For the text-containing cell, return its midpoint in (x, y) coordinate format. 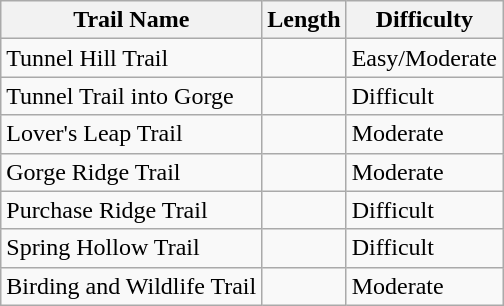
Length (304, 20)
Easy/Moderate (424, 58)
Tunnel Trail into Gorge (132, 96)
Difficulty (424, 20)
Tunnel Hill Trail (132, 58)
Trail Name (132, 20)
Spring Hollow Trail (132, 248)
Lover's Leap Trail (132, 134)
Purchase Ridge Trail (132, 210)
Birding and Wildlife Trail (132, 286)
Gorge Ridge Trail (132, 172)
